Pinpoint the cell where the given text exists, returning its (x, y) midpoint coordinate. 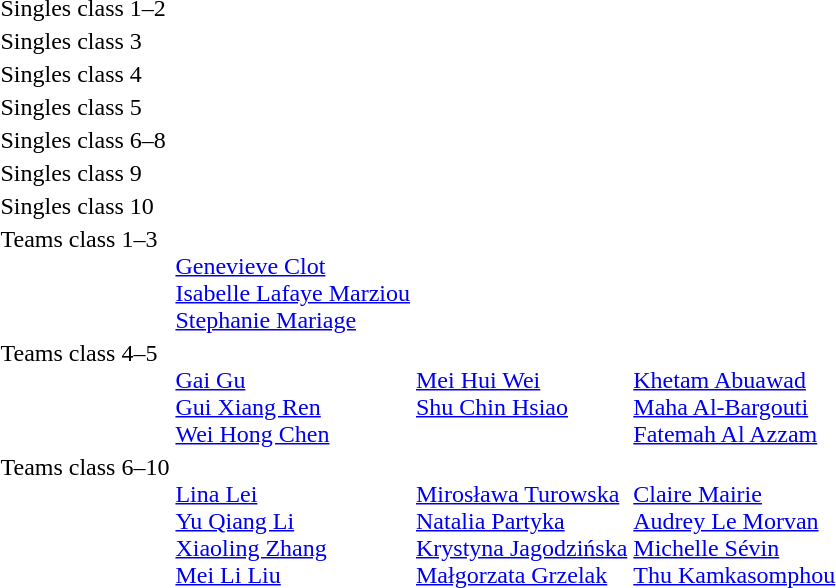
Gai Gu Gui Xiang Ren Wei Hong Chen (293, 394)
Mei Hui Wei Shu Chin Hsiao (521, 394)
Genevieve Clot Isabelle Lafaye Marziou Stephanie Mariage (293, 280)
